Find where the given text appears and provide that cell's center as [x, y] coordinate. 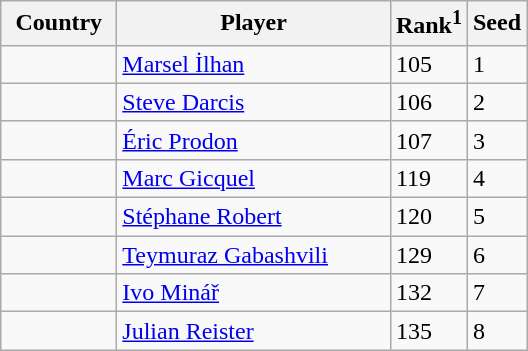
Marsel İlhan [254, 64]
2 [496, 102]
4 [496, 178]
120 [428, 217]
Stéphane Robert [254, 217]
Country [59, 24]
Player [254, 24]
Julian Reister [254, 331]
Rank1 [428, 24]
7 [496, 293]
Éric Prodon [254, 140]
Marc Gicquel [254, 178]
8 [496, 331]
6 [496, 255]
Steve Darcis [254, 102]
5 [496, 217]
135 [428, 331]
Ivo Minář [254, 293]
105 [428, 64]
Teymuraz Gabashvili [254, 255]
3 [496, 140]
107 [428, 140]
119 [428, 178]
1 [496, 64]
106 [428, 102]
129 [428, 255]
132 [428, 293]
Seed [496, 24]
